Return the [x, y] coordinate for the center point of the cell that contains the specified text.  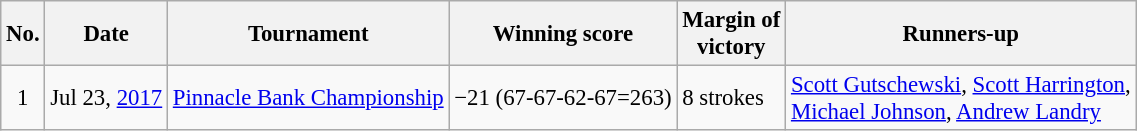
1 [23, 98]
Jul 23, 2017 [106, 98]
Date [106, 34]
Pinnacle Bank Championship [308, 98]
No. [23, 34]
Winning score [563, 34]
Margin ofvictory [732, 34]
Runners-up [961, 34]
Tournament [308, 34]
−21 (67-67-62-67=263) [563, 98]
8 strokes [732, 98]
Scott Gutschewski, Scott Harrington, Michael Johnson, Andrew Landry [961, 98]
